Provide the (X, Y) coordinate of the cell's center where the given text is located.  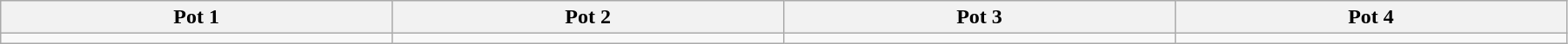
Pot 2 (588, 17)
Pot 3 (980, 17)
Pot 1 (197, 17)
Pot 4 (1370, 17)
